Identify which cell holds the provided text, then report its (X, Y) central coordinate. 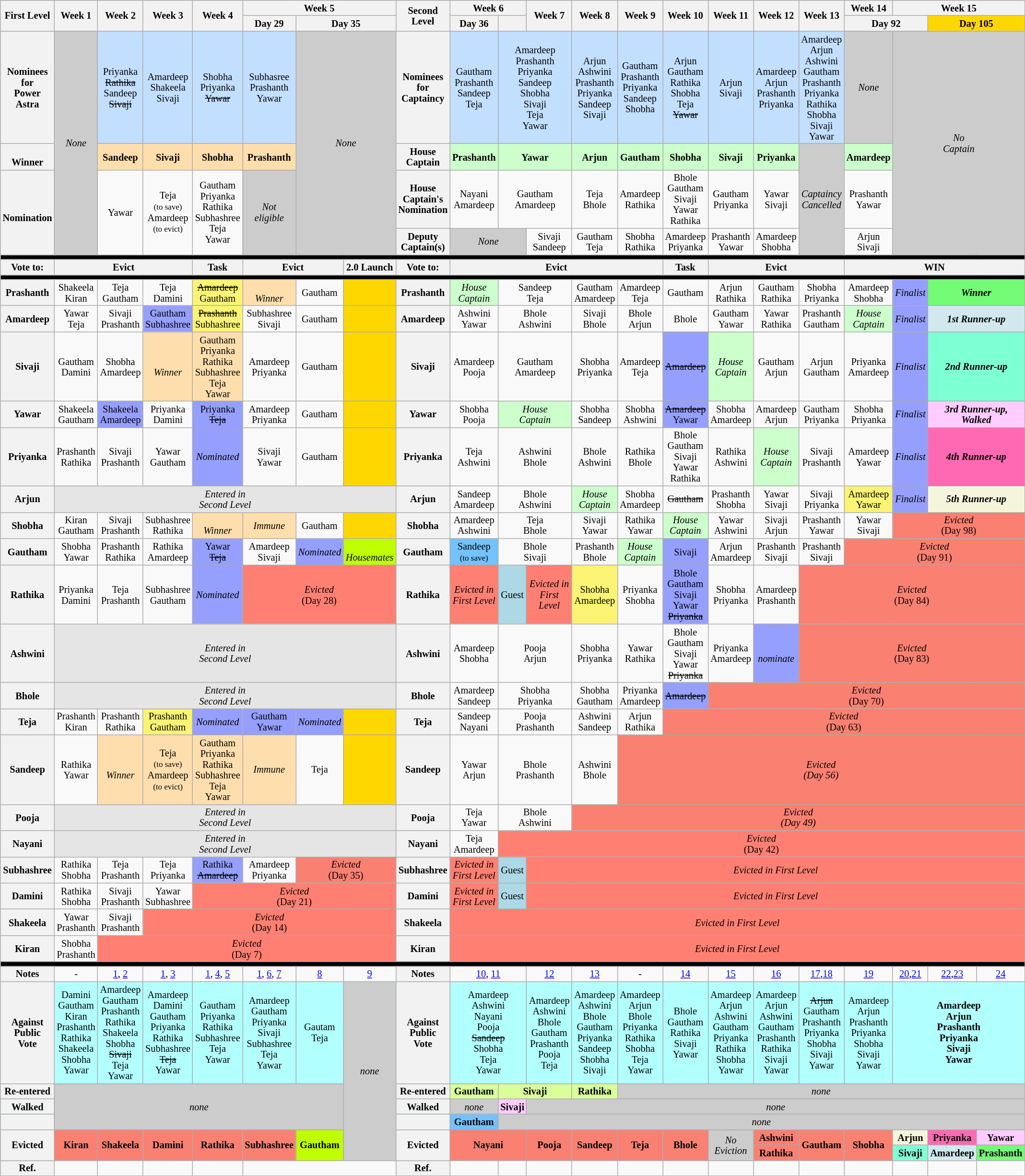
ShobhaGautham (595, 695)
AmardeepPooja (474, 366)
Nominees forCaptaincy (423, 87)
Week 15 (958, 8)
Week 8 (595, 15)
YawarPrashanth (76, 922)
SandeepAmardeep (474, 499)
ArjunGauthamRathikaShobhaTejaYawar (686, 87)
PrashanthBhole (595, 552)
HouseCaptain'sNomination (423, 199)
GautamTeja (319, 1033)
1, 3 (168, 974)
2nd Runner-up (977, 366)
AshwiniYawar (474, 318)
Day 105 (977, 23)
AmardeepArjunAshwiniGauthamPrashanthPriyankaRathikaShobhaSivajiYawar (821, 87)
GauthamSubhashree (168, 318)
No Captain (958, 143)
PrashanthKiran (76, 721)
TejaPriyanka (168, 870)
15 (731, 974)
Evicted(Day 98) (958, 526)
1st Runner-up (977, 318)
Day 36 (474, 23)
1, 6, 7 (270, 974)
16 (776, 974)
GauthamDamini (76, 366)
AshwiniSandeep (595, 721)
PoojaArjun (535, 653)
8 (319, 974)
Amardeep Shakeela Sivaji (168, 87)
SivajiSandeep (550, 242)
AmardeepArjunPrashanthPriyankaSivajiYawar (958, 1033)
Evicted(Day 83) (911, 653)
Evicted(Day 63) (844, 721)
AmardeepArjunPrashanthPriyankaShobhaSivajiYawar (868, 1033)
PrashanthShobha (731, 499)
Second Level (423, 15)
YawarAshwini (731, 526)
PrashanthSubhashree (218, 318)
Week 14 (868, 8)
Evicted(Day 14) (270, 922)
Evicted(Day 42) (761, 843)
5th Runner-up (977, 499)
Noteligible (270, 212)
Evicted(Day 49) (798, 817)
AmardeepArjunAshwiniGauthamPriyankaRathikaShobhaYawar (731, 1033)
Week 5 (319, 8)
AmardeepArjunPrashanthPriyanka (776, 87)
AmardeepAshwiniBholeGauthamPrashanthPoojaTeja (550, 1033)
BholeArjun (640, 318)
KiranGautham (76, 526)
Captaincy Cancelled (821, 199)
ArjunAshwiniPrashanthPriyankaSandeepSivaji (595, 87)
SivajiBhole (595, 318)
GauthamPrashanthSandeepTeja (474, 87)
Evicted(Day 56) (821, 769)
No Eviction (731, 1145)
Week 12 (776, 15)
AmardeepSivaji (270, 552)
Evicted(Day 35) (346, 870)
AmardeepGauthamPriyankaSivajiSubhashreeTejaYawar (270, 1033)
YawarSubhashree (168, 896)
AmardeepPrashanth (776, 594)
Day 35 (346, 23)
SandeepTeja (535, 293)
ShakeelaAmardeep (121, 414)
1, 4, 5 (218, 974)
TejaDamini (168, 293)
ShakeelaGautham (76, 414)
BholePrashanth (535, 769)
NayaniAmardeep (474, 199)
4th Runner-up (977, 457)
Week 1 (76, 15)
22,23 (953, 974)
DaminiGauthamKiranPrashanthRathikaShakeelaShobhaYawar (76, 1033)
GauthamRathika (776, 293)
YawarGautham (168, 457)
17,18 (821, 974)
Week 13 (821, 15)
ShobhaRathika (640, 242)
BholeSivaji (535, 552)
Evicted(Day 21) (295, 896)
AmardeepGautham (218, 293)
Evicted(Day 84) (911, 594)
ArjunGauthamPrashanthPriyankaShobhaSivajiYawar (821, 1033)
AmardeepAshwiniBholeGauthamPriyankaSandeepShobhaSivaji (595, 1033)
ShakeelaKiran (76, 293)
PriyankaShobha (640, 594)
ShobhaSandeep (595, 414)
AmardeepArjun (776, 414)
YawarArjun (474, 769)
20,21 (910, 974)
RathikaBhole (640, 457)
Week 2 (121, 15)
Nominees forPower Astra (28, 87)
Week 9 (640, 15)
AmardeepSandeep (474, 695)
24 (1001, 974)
AmardeepArjunAshwiniGauthamPrashanthRathikaSivajiYawar (776, 1033)
Housemates (369, 552)
AmardeepArjunBholePriyankaRathikaShobhaTejaYawar (640, 1033)
GauthamArjun (776, 366)
Week 3 (168, 15)
WIN (934, 267)
SubhasreePrashanthYawar (270, 87)
AmardeepAshwini (474, 526)
SubhashreeSivaji (270, 318)
Week 11 (731, 15)
TejaGautham (121, 293)
BholeGauthamRathikaSivajiYawar (686, 1033)
SubhashreeGautham (168, 594)
2.0 Launch (369, 267)
Entered inSecond Level (225, 817)
First Level (28, 15)
ArjunGautham (821, 366)
ShobhaAshwini (640, 414)
1, 2 (121, 974)
ShobhaPriyankaYawar (218, 87)
GauthamPrashanthPriyankaSandeepShobha (640, 87)
TejaAshwini (474, 457)
PriyankaTeja (218, 414)
Week 6 (488, 8)
AmardeepRathika (640, 199)
AmardeepGauthamPrashanthRathikaShakeelaShobhaSivajiTejaYawar (121, 1033)
Evicted(Day 28) (319, 594)
12 (550, 974)
Day 92 (886, 23)
9 (369, 974)
SivajiPriyanka (821, 499)
AmardeepAshwiniNayaniPoojaSandeepShobhaTejaYawar (488, 1033)
TejaAmardeep (474, 843)
Evicted(Day 7) (247, 949)
13 (595, 974)
Nomination (28, 212)
Evicted(Day 70) (866, 695)
SivajiArjun (776, 526)
Evicted(Day 91) (934, 552)
nominate (776, 653)
Day 29 (270, 23)
PoojaPrashanth (535, 721)
Week 4 (218, 15)
RathikaAshwini (731, 457)
Priyanka Rathika SandeepSivaji (121, 87)
SandeepNayani (474, 721)
GauthamTeja (595, 242)
TejaYawar (474, 817)
14 (686, 974)
Week 10 (686, 15)
Week 7 (550, 15)
SubhashreeRathika (168, 526)
10, 11 (488, 974)
AmardeepPrashanthPriyankaSandeepShobhaSivajiTejaYawar (535, 87)
3rd Runner-up, Walked (977, 414)
Sandeep(to save) (474, 552)
AmardeepDaminiGauthamPriyankaRathikaSubhashreeTejaYawar (168, 1033)
ShobhaPooja (474, 414)
ShobhaYawar (76, 552)
19 (868, 974)
DeputyCaptain(s) (423, 242)
ShobhaPrashanth (76, 949)
ArjunAmardeep (731, 552)
